Scan for the cell matching the given text and deliver its (x, y) coordinate at center. 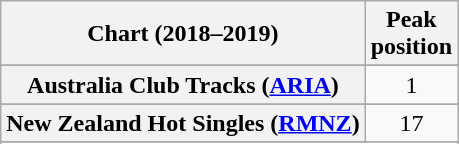
New Zealand Hot Singles (RMNZ) (183, 123)
1 (411, 85)
17 (411, 123)
Australia Club Tracks (ARIA) (183, 85)
Peak position (411, 34)
Chart (2018–2019) (183, 34)
